From the cell containing the given text, extract its center point as (x, y) coordinate. 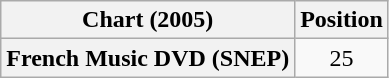
Chart (2005) (148, 20)
25 (342, 58)
French Music DVD (SNEP) (148, 58)
Position (342, 20)
